For the text-containing cell, return its midpoint in (x, y) coordinate format. 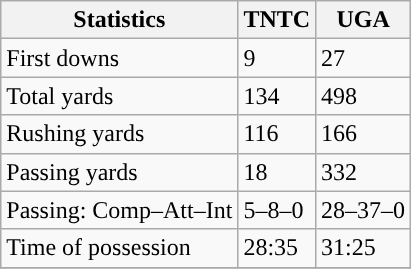
498 (364, 96)
First downs (120, 58)
18 (277, 172)
UGA (364, 20)
31:25 (364, 248)
Passing: Comp–Att–Int (120, 210)
166 (364, 134)
Time of possession (120, 248)
Total yards (120, 96)
9 (277, 58)
332 (364, 172)
28–37–0 (364, 210)
27 (364, 58)
Passing yards (120, 172)
116 (277, 134)
Rushing yards (120, 134)
28:35 (277, 248)
Statistics (120, 20)
5–8–0 (277, 210)
TNTC (277, 20)
134 (277, 96)
